Return (x, y) of the center of cell containing provided text 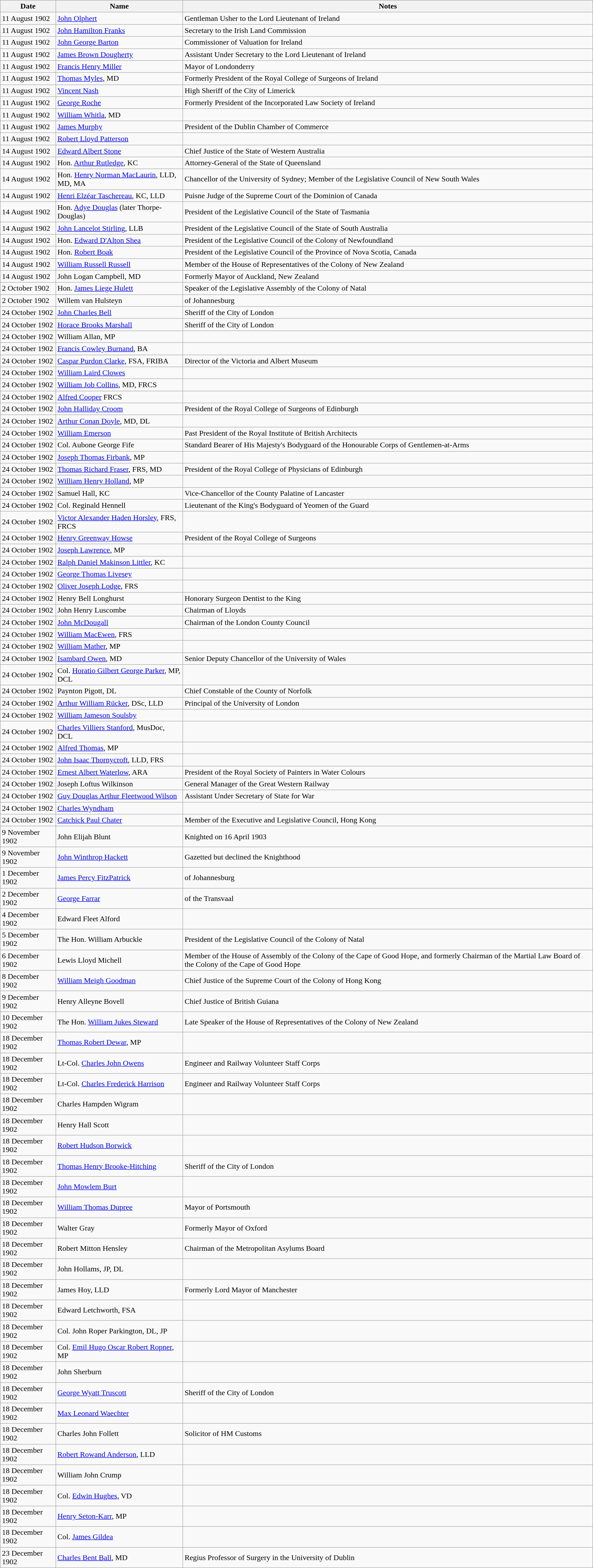
Col. Reginald Hennell (119, 505)
9 December 1902 (28, 1001)
Henry Bell Longhurst (119, 598)
Chairman of the Metropolitan Asylums Board (388, 1249)
Col. Horatio Gilbert George Parker, MP, DCL (119, 675)
Gazetted but declined the Knighthood (388, 857)
Robert Lloyd Patterson (119, 139)
John Henry Luscombe (119, 610)
William Whitla, MD (119, 115)
John Hamilton Franks (119, 30)
Charles Villiers Stanford, MusDoc, DCL (119, 731)
Max Leonard Waechter (119, 1413)
James Hoy, LLD (119, 1290)
Mayor of Londonderry (388, 66)
William Jameson Soulsby (119, 715)
Col. Emil Hugo Oscar Robert Ropner, MP (119, 1351)
James Percy FitzPatrick (119, 878)
Honorary Surgeon Dentist to the King (388, 598)
5 December 1902 (28, 940)
Vice-Chancellor of the County Palatine of Lancaster (388, 493)
Robert Mitton Hensley (119, 1249)
Hon. Adye Douglas (later Thorpe-Douglas) (119, 212)
John Winthrop Hackett (119, 857)
William Meigh Goodman (119, 981)
Oliver Joseph Lodge, FRS (119, 586)
Chief Justice of the Supreme Court of the Colony of Hong Kong (388, 981)
John Elijah Blunt (119, 836)
Lewis Lloyd Michell (119, 960)
Chief Justice of British Guiana (388, 1001)
Assistant Under Secretary of State for War (388, 796)
President of the Royal College of Surgeons (388, 538)
Alfred Thomas, MP (119, 748)
Hon. Arthur Rutledge, KC (119, 163)
James Murphy (119, 127)
Arthur Conan Doyle, MD, DL (119, 421)
Hon. Robert Boak (119, 252)
Samuel Hall, KC (119, 493)
William MacEwen, FRS (119, 634)
George Thomas Livesey (119, 574)
President of the Royal College of Surgeons of Edinburgh (388, 409)
Lt-Col. Charles Frederick Harrison (119, 1084)
Charles Wyndham (119, 808)
William John Crump (119, 1475)
President of the Royal College of Physicians of Edinburgh (388, 469)
President of the Legislative Council of the Colony of Natal (388, 940)
Joseph Thomas Firbank, MP (119, 457)
Thomas Richard Fraser, FRS, MD (119, 469)
Edward Fleet Alford (119, 919)
President of the Legislative Council of the State of South Australia (388, 228)
John Olphert (119, 18)
Hon. James Liege Hulett (119, 288)
William Thomas Dupree (119, 1207)
Thomas Myles, MD (119, 79)
John Halliday Croom (119, 409)
6 December 1902 (28, 960)
Ralph Daniel Makinson Littler, KC (119, 562)
23 December 1902 (28, 1558)
Col. Edwin Hughes, VD (119, 1496)
Formerly President of the Royal College of Surgeons of Ireland (388, 79)
4 December 1902 (28, 919)
Late Speaker of the House of Representatives of the Colony of New Zealand (388, 1022)
William Allan, MP (119, 337)
Joseph Lawrence, MP (119, 550)
William Emerson (119, 433)
Willem van Hulsteyn (119, 300)
Edward Letchworth, FSA (119, 1310)
President of the Dublin Chamber of Commerce (388, 127)
Isambard Owen, MD (119, 658)
Joseph Loftus Wilkinson (119, 784)
John Mowlem Burt (119, 1187)
Thomas Henry Brooke-Hitching (119, 1166)
Caspar Purdon Clarke, FSA, FRIBA (119, 361)
Arthur William Rücker, DSc, LLD (119, 703)
Henri Elzéar Taschereau, KC, LLD (119, 196)
John Sherburn (119, 1372)
Senior Deputy Chancellor of the University of Wales (388, 658)
Robert Hudson Borwick (119, 1145)
High Sheriff of the City of Limerick (388, 91)
Francis Henry Miller (119, 66)
Chief Justice of the State of Western Australia (388, 151)
Past President of the Royal Institute of British Architects (388, 433)
of the Transvaal (388, 898)
President of the Legislative Council of the Colony of Newfoundland (388, 240)
William Henry Holland, MP (119, 481)
William Mather, MP (119, 646)
President of the Legislative Council of the Province of Nova Scotia, Canada (388, 252)
James Brown Dougherty (119, 54)
Speaker of the Legislative Assembly of the Colony of Natal (388, 288)
William Russell Russell (119, 264)
Formerly Mayor of Auckland, New Zealand (388, 276)
Henry Seton-Karr, MP (119, 1516)
John McDougall (119, 622)
Knighted on 16 April 1903 (388, 836)
Charles Hampden Wigram (119, 1104)
William Job Collins, MD, FRCS (119, 385)
Edward Albert Stone (119, 151)
Chairman of Lloyds (388, 610)
Member of the House of Representatives of the Colony of New Zealand (388, 264)
Secretary to the Irish Land Commission (388, 30)
Assistant Under Secretary to the Lord Lieutenant of Ireland (388, 54)
Gentleman Usher to the Lord Lieutenant of Ireland (388, 18)
Lieutenant of the King's Bodyguard of Yeomen of the Guard (388, 505)
Formerly Lord Mayor of Manchester (388, 1290)
The Hon. William Jukes Steward (119, 1022)
Lt-Col. Charles John Owens (119, 1063)
Name (119, 6)
Thomas Robert Dewar, MP (119, 1042)
Attorney-General of the State of Queensland (388, 163)
Puisne Judge of the Supreme Court of the Dominion of Canada (388, 196)
Charles Bent Ball, MD (119, 1558)
Principal of the University of London (388, 703)
President of the Royal Society of Painters in Water Colours (388, 772)
2 December 1902 (28, 898)
8 December 1902 (28, 981)
Vincent Nash (119, 91)
Paynton Pigott, DL (119, 691)
Henry Greenway Howse (119, 538)
Formerly President of the Incorporated Law Society of Ireland (388, 103)
John Charles Bell (119, 312)
Henry Hall Scott (119, 1125)
Col. Aubone George Fife (119, 445)
Hon. Henry Norman MacLaurin, LLD, MD, MA (119, 179)
Col. John Roper Parkington, DL, JP (119, 1331)
Hon. Edward D'Alton Shea (119, 240)
Horace Brooks Marshall (119, 324)
John Isaac Thornycroft, LLD, FRS (119, 760)
Notes (388, 6)
Regius Professor of Surgery in the University of Dublin (388, 1558)
Date (28, 6)
William Laird Clowes (119, 373)
Col. James Gildea (119, 1537)
Alfred Cooper FRCS (119, 397)
Formerly Mayor of Oxford (388, 1228)
Chief Constable of the County of Norfolk (388, 691)
Guy Douglas Arthur Fleetwood Wilson (119, 796)
Chairman of the London County Council (388, 622)
Francis Cowley Burnand, BA (119, 349)
Solicitor of HM Customs (388, 1434)
General Manager of the Great Western Railway (388, 784)
Henry Alleyne Bovell (119, 1001)
Catchick Paul Chater (119, 820)
Mayor of Portsmouth (388, 1207)
Robert Rowand Anderson, LLD (119, 1454)
Walter Gray (119, 1228)
Member of the Executive and Legislative Council, Hong Kong (388, 820)
George Roche (119, 103)
Standard Bearer of His Majesty's Bodyguard of the Honourable Corps of Gentlemen-at-Arms (388, 445)
1 December 1902 (28, 878)
President of the Legislative Council of the State of Tasmania (388, 212)
Director of the Victoria and Albert Museum (388, 361)
Commissioner of Valuation for Ireland (388, 42)
George Wyatt Truscott (119, 1392)
Ernest Albert Waterlow, ARA (119, 772)
Charles John Follett (119, 1434)
Chancellor of the University of Sydney; Member of the Legislative Council of New South Wales (388, 179)
10 December 1902 (28, 1022)
John Logan Campbell, MD (119, 276)
The Hon. William Arbuckle (119, 940)
John Hollams, JP, DL (119, 1269)
George Farrar (119, 898)
John George Barton (119, 42)
John Lancelot Stirling, LLB (119, 228)
Victor Alexander Haden Horsley, FRS, FRCS (119, 522)
